Find where the given text appears and provide that cell's center as (X, Y) coordinate. 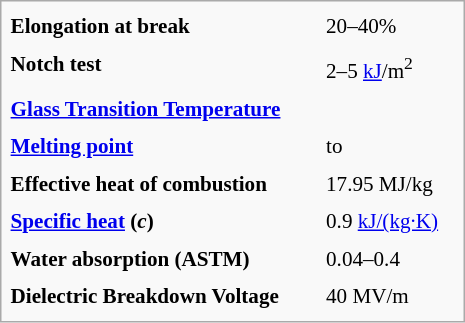
Water absorption (ASTM) (165, 260)
20–40% (391, 26)
Notch test (165, 67)
0.9 kJ/(kg·K) (391, 222)
Elongation at break (165, 26)
2–5 kJ/m2 (391, 67)
40 MV/m (391, 296)
to (391, 146)
Effective heat of combustion (165, 184)
Glass Transition Temperature (165, 108)
Specific heat (c) (165, 222)
17.95 MJ/kg (391, 184)
0.04–0.4 (391, 260)
Dielectric Breakdown Voltage (165, 296)
Melting point (165, 146)
